Pinpoint the cell where the given text exists, returning its [X, Y] midpoint coordinate. 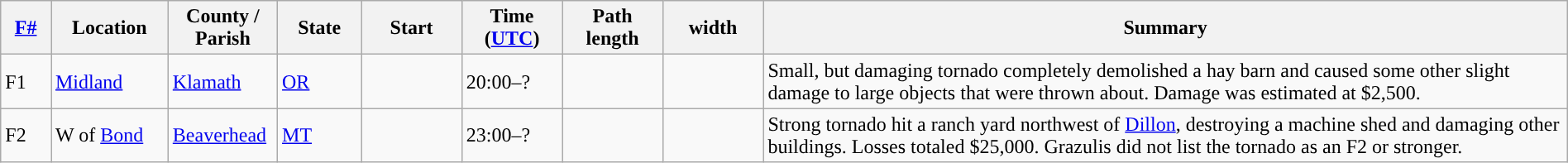
Beaverhead [222, 136]
MT [319, 136]
F2 [26, 136]
Time (UTC) [512, 28]
Location [110, 28]
width [713, 28]
County / Parish [222, 28]
OR [319, 81]
20:00–? [512, 81]
F# [26, 28]
Start [412, 28]
23:00–? [512, 136]
Klamath [222, 81]
W of Bond [110, 136]
Summary [1165, 28]
State [319, 28]
Path length [613, 28]
F1 [26, 81]
Midland [110, 81]
